Extract the [x, y] coordinate from the center of the cell holding the provided text.  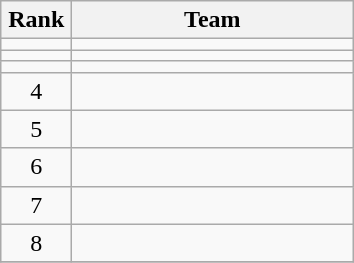
6 [36, 167]
8 [36, 243]
5 [36, 129]
7 [36, 205]
Rank [36, 20]
4 [36, 91]
Team [212, 20]
